Detect which cell encompasses the target text, then output its (x, y) center coordinate. 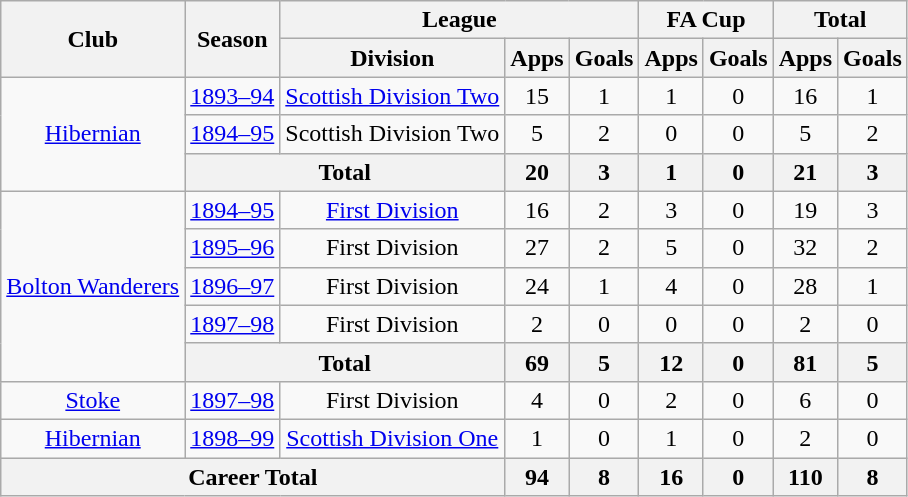
Season (232, 39)
15 (537, 96)
6 (805, 400)
Division (392, 58)
Bolton Wanderers (93, 286)
32 (805, 248)
21 (805, 172)
19 (805, 210)
27 (537, 248)
1893–94 (232, 96)
FA Cup (706, 20)
81 (805, 362)
28 (805, 286)
94 (537, 477)
Career Total (253, 477)
Stoke (93, 400)
110 (805, 477)
24 (537, 286)
1895–96 (232, 248)
20 (537, 172)
Scottish Division One (392, 438)
League (460, 20)
Club (93, 39)
69 (537, 362)
1898–99 (232, 438)
1896–97 (232, 286)
12 (671, 362)
